Return [x, y] of the center of cell containing provided text 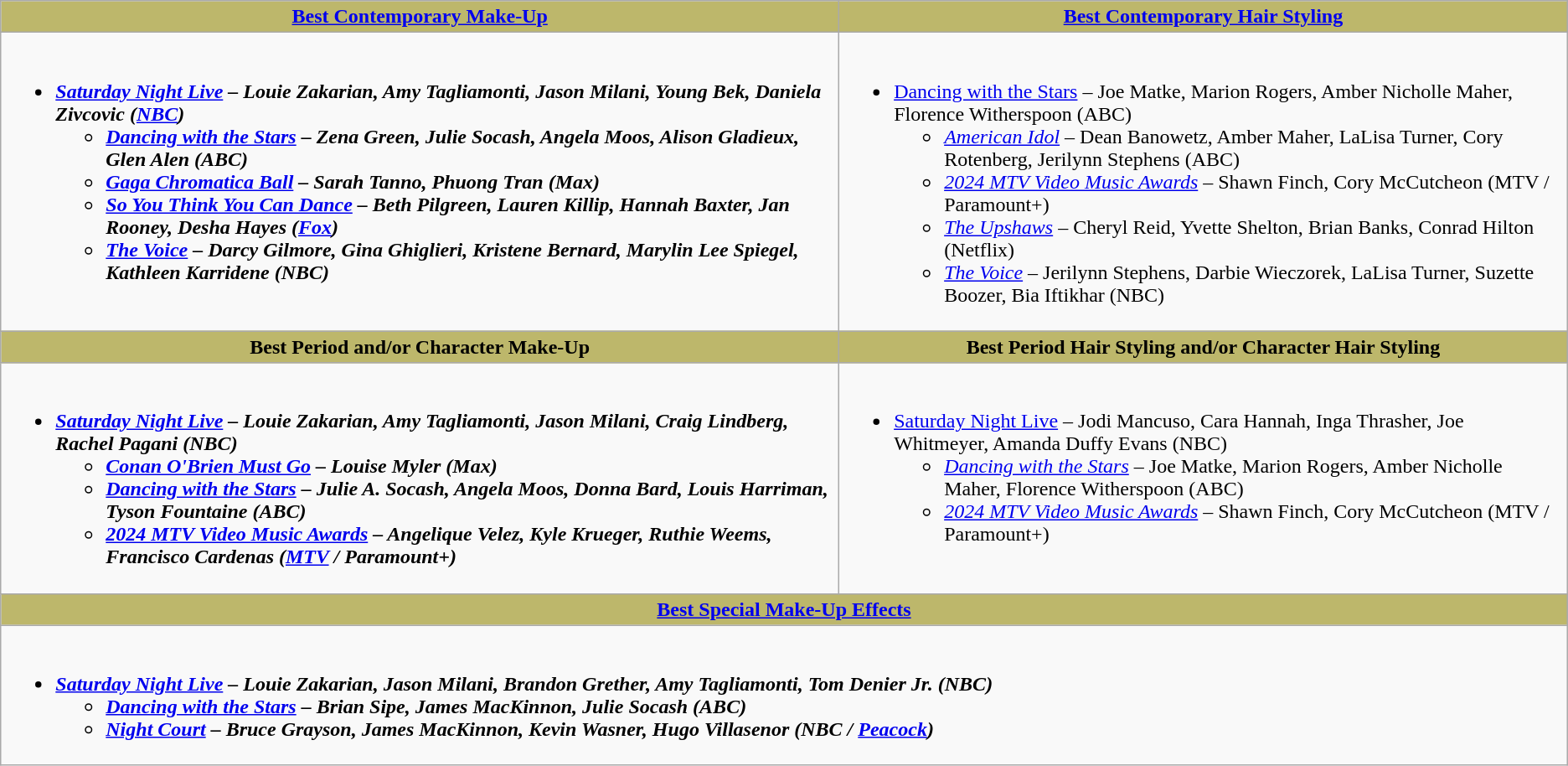
Best Contemporary Hair Styling [1204, 17]
Best Special Make-Up Effects [784, 609]
Best Period and/or Character Make-Up [420, 347]
Best Period Hair Styling and/or Character Hair Styling [1204, 347]
Best Contemporary Make-Up [420, 17]
